Detect which cell encompasses the target text, then output its (x, y) center coordinate. 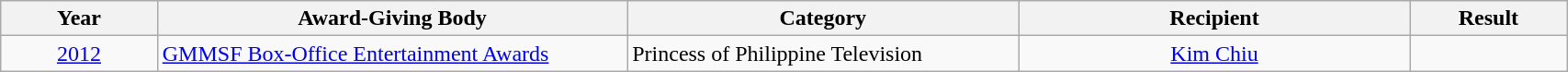
GMMSF Box-Office Entertainment Awards (391, 54)
Princess of Philippine Television (823, 54)
Year (79, 18)
Recipient (1214, 18)
Award-Giving Body (391, 18)
Kim Chiu (1214, 54)
Category (823, 18)
2012 (79, 54)
Result (1488, 18)
